Search for the cell housing the specified text and yield its [x, y] center coordinate. 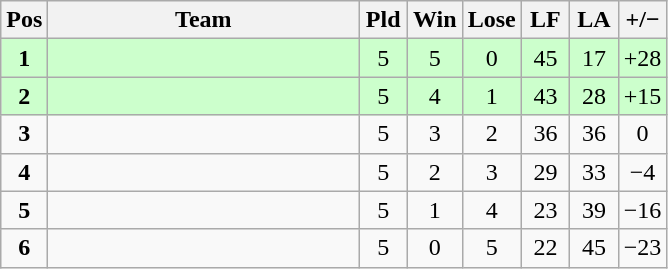
Team [204, 20]
28 [594, 96]
+28 [642, 58]
43 [546, 96]
+/− [642, 20]
−23 [642, 248]
LA [594, 20]
29 [546, 172]
Lose [492, 20]
39 [594, 210]
23 [546, 210]
Win [434, 20]
22 [546, 248]
+15 [642, 96]
−16 [642, 210]
−4 [642, 172]
17 [594, 58]
33 [594, 172]
Pld [384, 20]
Pos [24, 20]
6 [24, 248]
LF [546, 20]
